Provide the [x, y] coordinate of the cell's center where the given text is located.  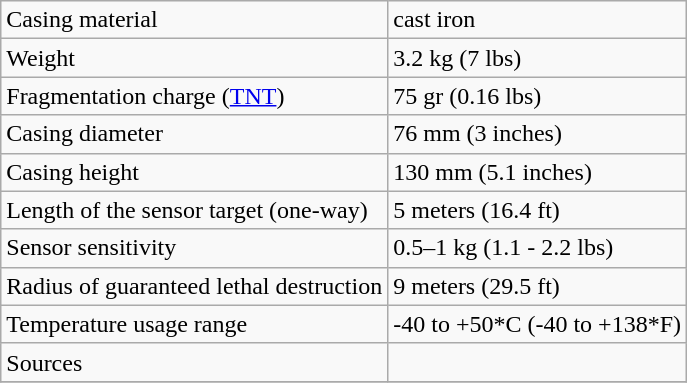
Sources [194, 362]
75 gr (0.16 lbs) [538, 96]
76 mm (3 inches) [538, 134]
130 mm (5.1 inches) [538, 172]
5 meters (16.4 ft) [538, 210]
Casing diameter [194, 134]
cast iron [538, 20]
Casing height [194, 172]
Temperature usage range [194, 324]
Fragmentation charge (TNT) [194, 96]
9 meters (29.5 ft) [538, 286]
-40 to +50*C (-40 to +138*F) [538, 324]
Sensor sensitivity [194, 248]
Length of the sensor target (one-way) [194, 210]
Radius of guaranteed lethal destruction [194, 286]
3.2 kg (7 lbs) [538, 58]
Casing material [194, 20]
Weight [194, 58]
0.5–1 kg (1.1 - 2.2 lbs) [538, 248]
